Return [X, Y] of the center of cell containing provided text 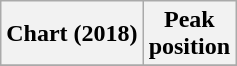
Peakposition [189, 34]
Chart (2018) [72, 34]
